Extract the (x, y) coordinate from the center of the cell holding the provided text.  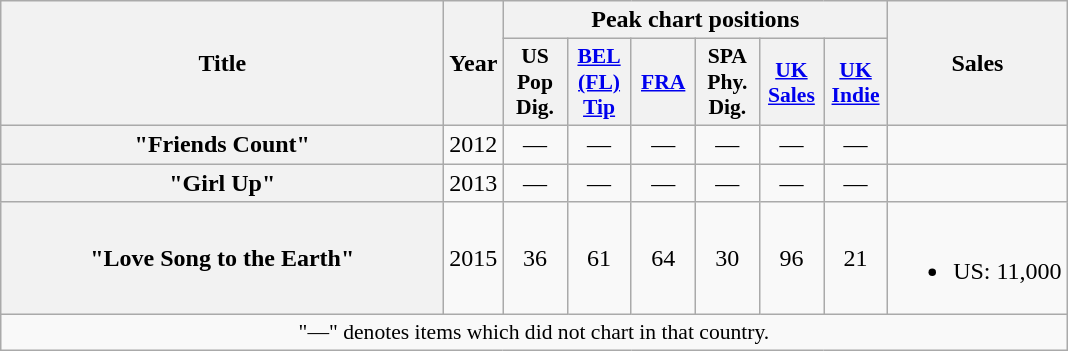
2015 (474, 258)
UKIndie (856, 82)
"—" denotes items which did not chart in that country. (534, 333)
"Friends Count" (222, 144)
96 (791, 258)
USPop Dig. (535, 82)
FRA (663, 82)
Year (474, 64)
SPAPhy. Dig. (727, 82)
61 (599, 258)
"Love Song to the Earth" (222, 258)
"Girl Up" (222, 183)
Title (222, 64)
UKSales (791, 82)
36 (535, 258)
2013 (474, 183)
21 (856, 258)
Peak chart positions (696, 20)
2012 (474, 144)
US: 11,000 (978, 258)
30 (727, 258)
64 (663, 258)
BEL (FL)Tip (599, 82)
Sales (978, 64)
